Provide the [X, Y] coordinate of the cell's center where the given text is located.  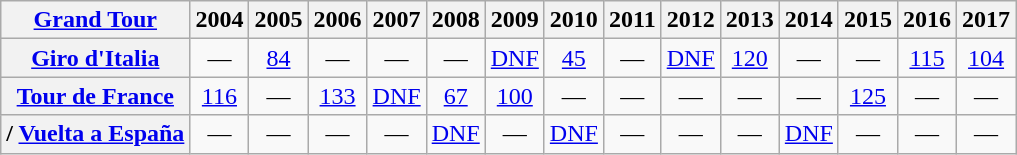
2015 [868, 20]
125 [868, 96]
/ Vuelta a España [96, 134]
120 [750, 58]
2016 [926, 20]
115 [926, 58]
2012 [690, 20]
67 [456, 96]
2008 [456, 20]
2009 [514, 20]
2010 [574, 20]
2005 [278, 20]
2011 [632, 20]
2014 [808, 20]
133 [338, 96]
2006 [338, 20]
2013 [750, 20]
100 [514, 96]
2004 [220, 20]
2007 [396, 20]
116 [220, 96]
Giro d'Italia [96, 58]
Tour de France [96, 96]
2017 [986, 20]
84 [278, 58]
Grand Tour [96, 20]
45 [574, 58]
104 [986, 58]
